Pinpoint the cell where the given text exists, returning its [X, Y] midpoint coordinate. 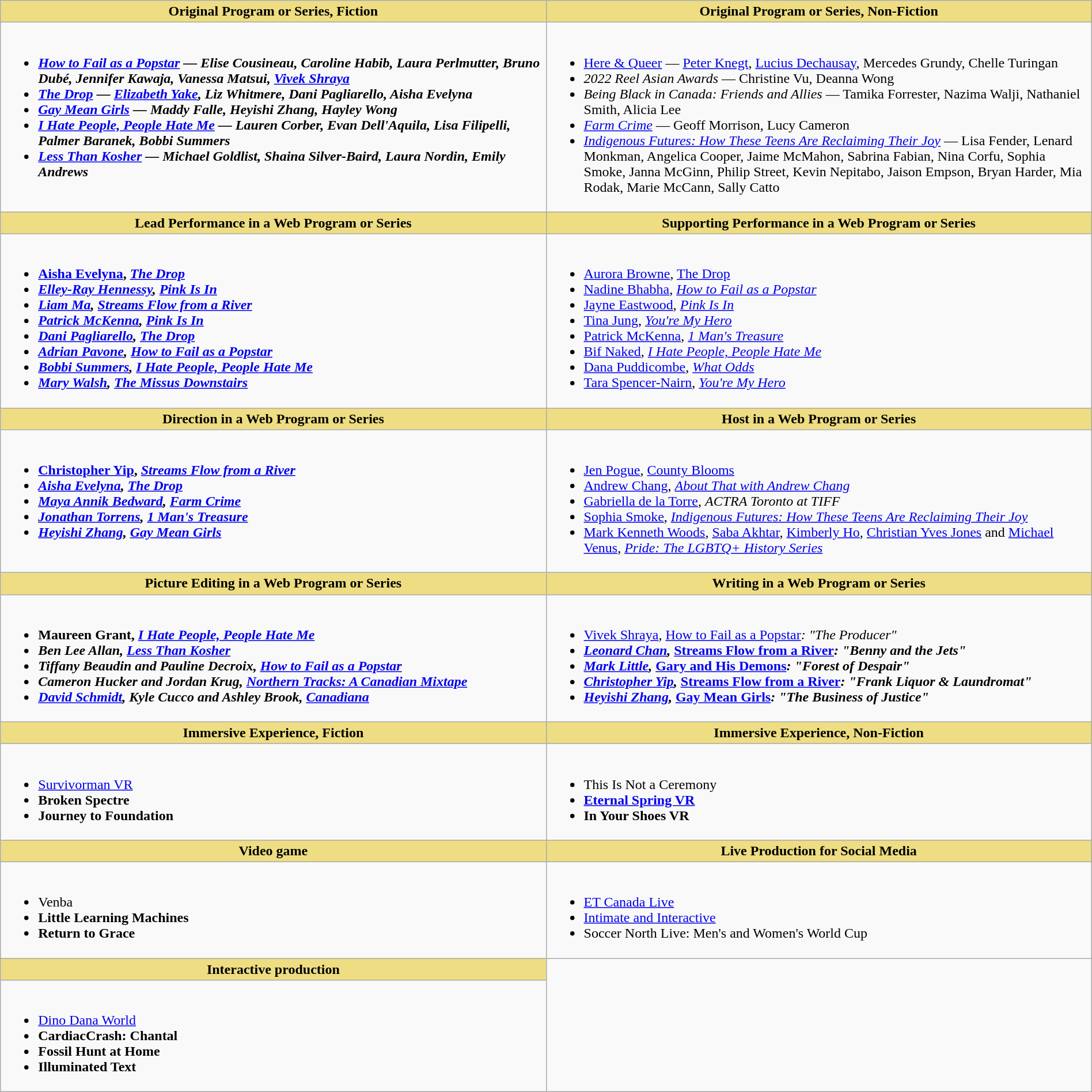
Host in a Web Program or Series [819, 419]
This Is Not a CeremonyEternal Spring VRIn Your Shoes VR [819, 791]
Immersive Experience, Fiction [273, 733]
ET Canada LiveIntimate and InteractiveSoccer North Live: Men's and Women's World Cup [819, 910]
Survivorman VRBroken SpectreJourney to Foundation [273, 791]
Picture Editing in a Web Program or Series [273, 583]
Original Program or Series, Non-Fiction [819, 12]
Lead Performance in a Web Program or Series [273, 223]
Video game [273, 851]
Original Program or Series, Fiction [273, 12]
VenbaLittle Learning MachinesReturn to Grace [273, 910]
Live Production for Social Media [819, 851]
Writing in a Web Program or Series [819, 583]
Direction in a Web Program or Series [273, 419]
Immersive Experience, Non-Fiction [819, 733]
Interactive production [273, 969]
Dino Dana WorldCardiacCrash: ChantalFossil Hunt at HomeIlluminated Text [273, 1036]
Supporting Performance in a Web Program or Series [819, 223]
